Detect which cell encompasses the target text, then output its (X, Y) center coordinate. 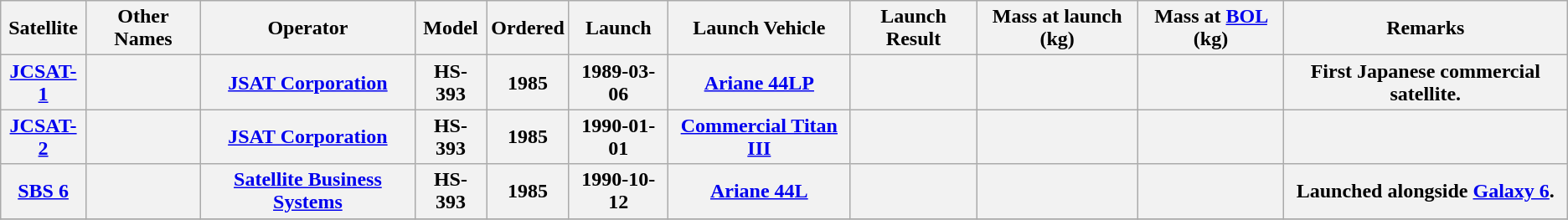
Launch (618, 28)
Satellite (44, 28)
Remarks (1426, 28)
Ariane 44LP (759, 82)
JCSAT-2 (44, 137)
Mass at launch (kg) (1057, 28)
Ordered (528, 28)
Launch Result (913, 28)
Launched alongside Galaxy 6. (1426, 191)
Launch Vehicle (759, 28)
Commercial Titan III (759, 137)
1990-10-12 (618, 191)
Mass at BOL (kg) (1211, 28)
Ariane 44L (759, 191)
1989-03-06 (618, 82)
SBS 6 (44, 191)
Operator (308, 28)
1990-01-01 (618, 137)
Satellite Business Systems (308, 191)
Model (451, 28)
Other Names (142, 28)
First Japanese commercial satellite. (1426, 82)
JCSAT-1 (44, 82)
